Extract the [X, Y] coordinate from the center of the cell holding the provided text.  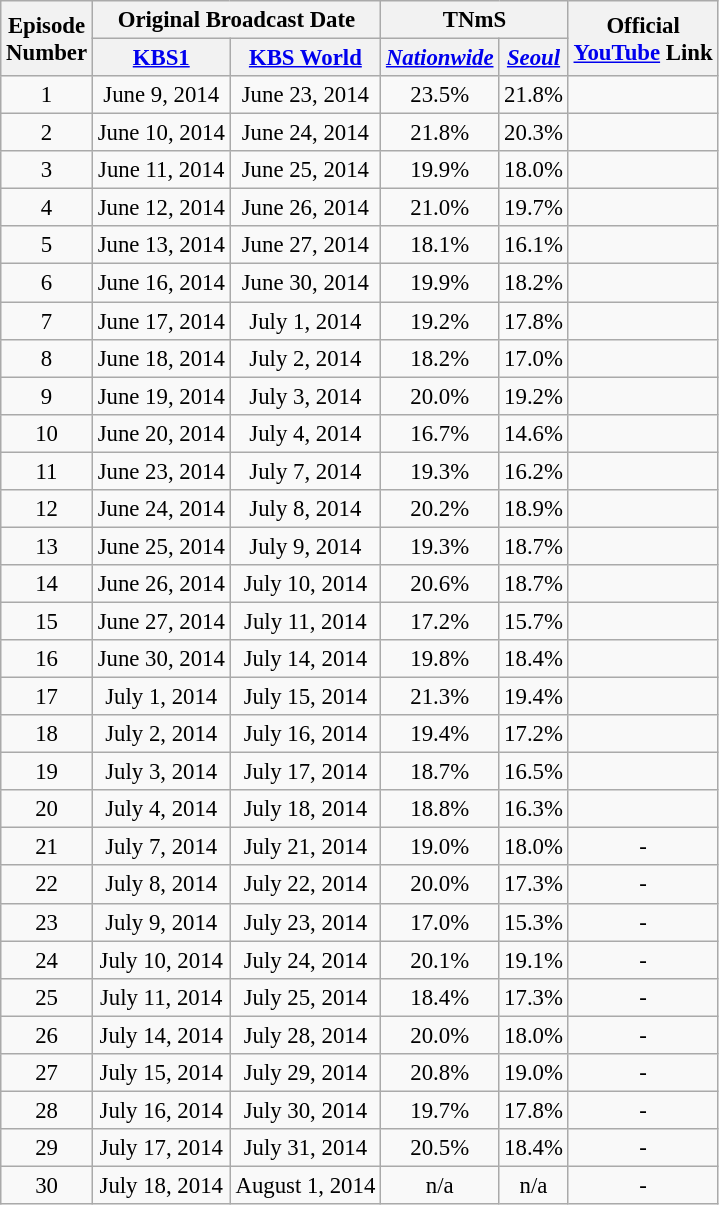
July 24, 2014 [305, 960]
20.6% [440, 584]
July 31, 2014 [305, 1148]
27 [47, 1073]
21.3% [440, 697]
July 28, 2014 [305, 1035]
10 [47, 433]
July 29, 2014 [305, 1073]
19.1% [534, 960]
Original Broadcast Date [236, 20]
4 [47, 208]
June 20, 2014 [161, 433]
12 [47, 509]
18.1% [440, 245]
13 [47, 546]
June 16, 2014 [161, 283]
15.3% [534, 922]
16.2% [534, 471]
16.5% [534, 772]
26 [47, 1035]
July 22, 2014 [305, 885]
June 10, 2014 [161, 133]
KBS World [305, 58]
OfficialYouTube Link [643, 38]
23.5% [440, 95]
July 21, 2014 [305, 847]
16.1% [534, 245]
1 [47, 95]
14 [47, 584]
21.0% [440, 208]
25 [47, 997]
16.3% [534, 809]
29 [47, 1148]
20.3% [534, 133]
KBS1 [161, 58]
June 17, 2014 [161, 321]
June 12, 2014 [161, 208]
3 [47, 170]
June 9, 2014 [161, 95]
20.1% [440, 960]
20 [47, 809]
18 [47, 734]
TNmS [475, 20]
18.8% [440, 809]
20.5% [440, 1148]
28 [47, 1110]
23 [47, 922]
30 [47, 1185]
16 [47, 659]
9 [47, 396]
22 [47, 885]
21 [47, 847]
5 [47, 245]
July 30, 2014 [305, 1110]
Nationwide [440, 58]
7 [47, 321]
14.6% [534, 433]
June 11, 2014 [161, 170]
July 25, 2014 [305, 997]
11 [47, 471]
20.2% [440, 509]
19 [47, 772]
19.8% [440, 659]
16.7% [440, 433]
15.7% [534, 621]
EpisodeNumber [47, 38]
15 [47, 621]
August 1, 2014 [305, 1185]
17 [47, 697]
6 [47, 283]
June 18, 2014 [161, 358]
June 13, 2014 [161, 245]
20.8% [440, 1073]
June 19, 2014 [161, 396]
18.9% [534, 509]
Seoul [534, 58]
July 23, 2014 [305, 922]
24 [47, 960]
2 [47, 133]
8 [47, 358]
